Detect which cell encompasses the target text, then output its (x, y) center coordinate. 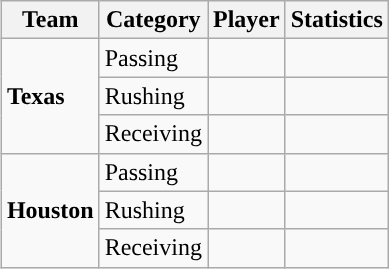
Texas (50, 96)
Houston (50, 210)
Statistics (336, 20)
Category (153, 20)
Player (247, 20)
Team (50, 20)
